Locate the cell with the specified text and output its (X, Y) center coordinate. 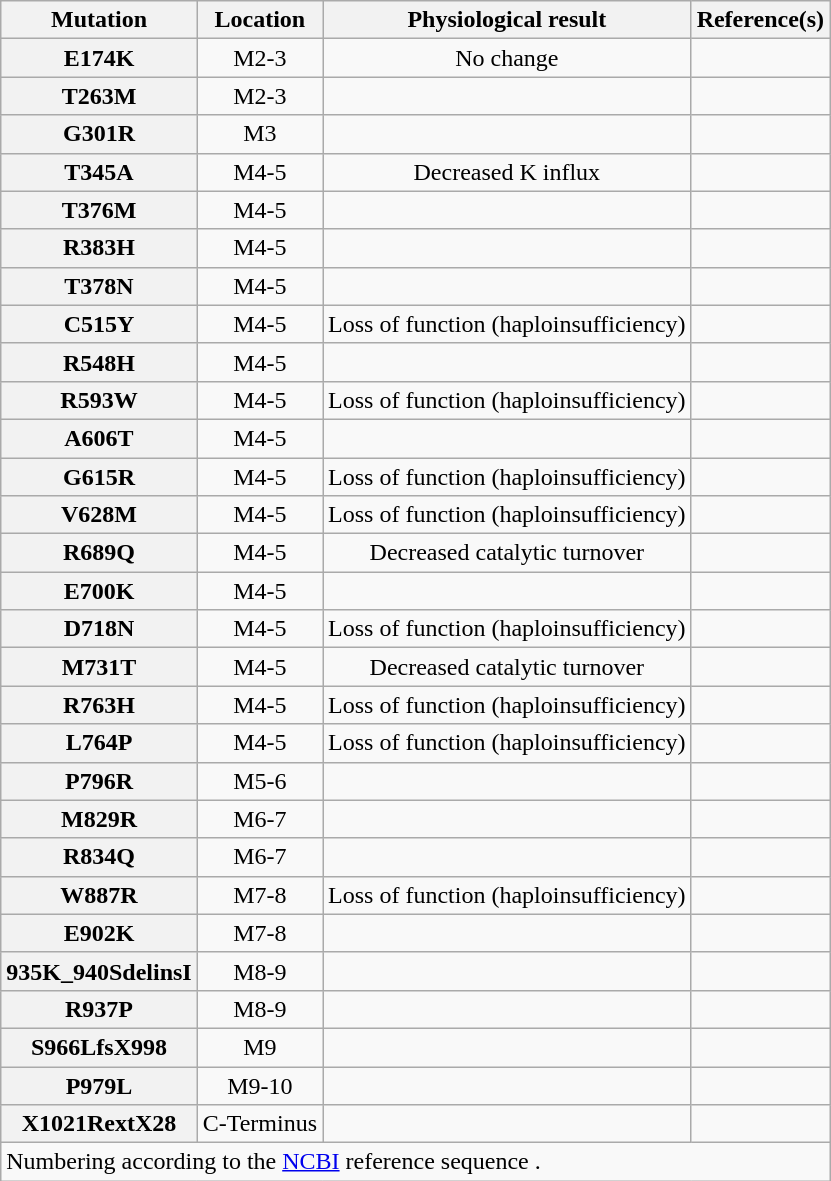
R593W (99, 400)
S966LfsX998 (99, 1047)
E700K (99, 591)
M5-6 (260, 781)
M731T (99, 667)
Numbering according to the NCBI reference sequence . (416, 1162)
T378N (99, 286)
E902K (99, 933)
T263M (99, 96)
935K_940SdelinsI (99, 971)
W887R (99, 895)
M829R (99, 819)
M9-10 (260, 1085)
R763H (99, 705)
E174K (99, 58)
L764P (99, 743)
Location (260, 20)
C515Y (99, 324)
No change (508, 58)
R937P (99, 1009)
G615R (99, 477)
T345A (99, 172)
R689Q (99, 553)
Reference(s) (760, 20)
C-Terminus (260, 1124)
P796R (99, 781)
M9 (260, 1047)
P979L (99, 1085)
Decreased K influx (508, 172)
G301R (99, 134)
Mutation (99, 20)
Physiological result (508, 20)
R834Q (99, 857)
R383H (99, 248)
A606T (99, 438)
M3 (260, 134)
D718N (99, 629)
T376M (99, 210)
R548H (99, 362)
V628M (99, 515)
X1021RextX28 (99, 1124)
